Determine the (X, Y) coordinate at the center of the cell enclosing the given text.  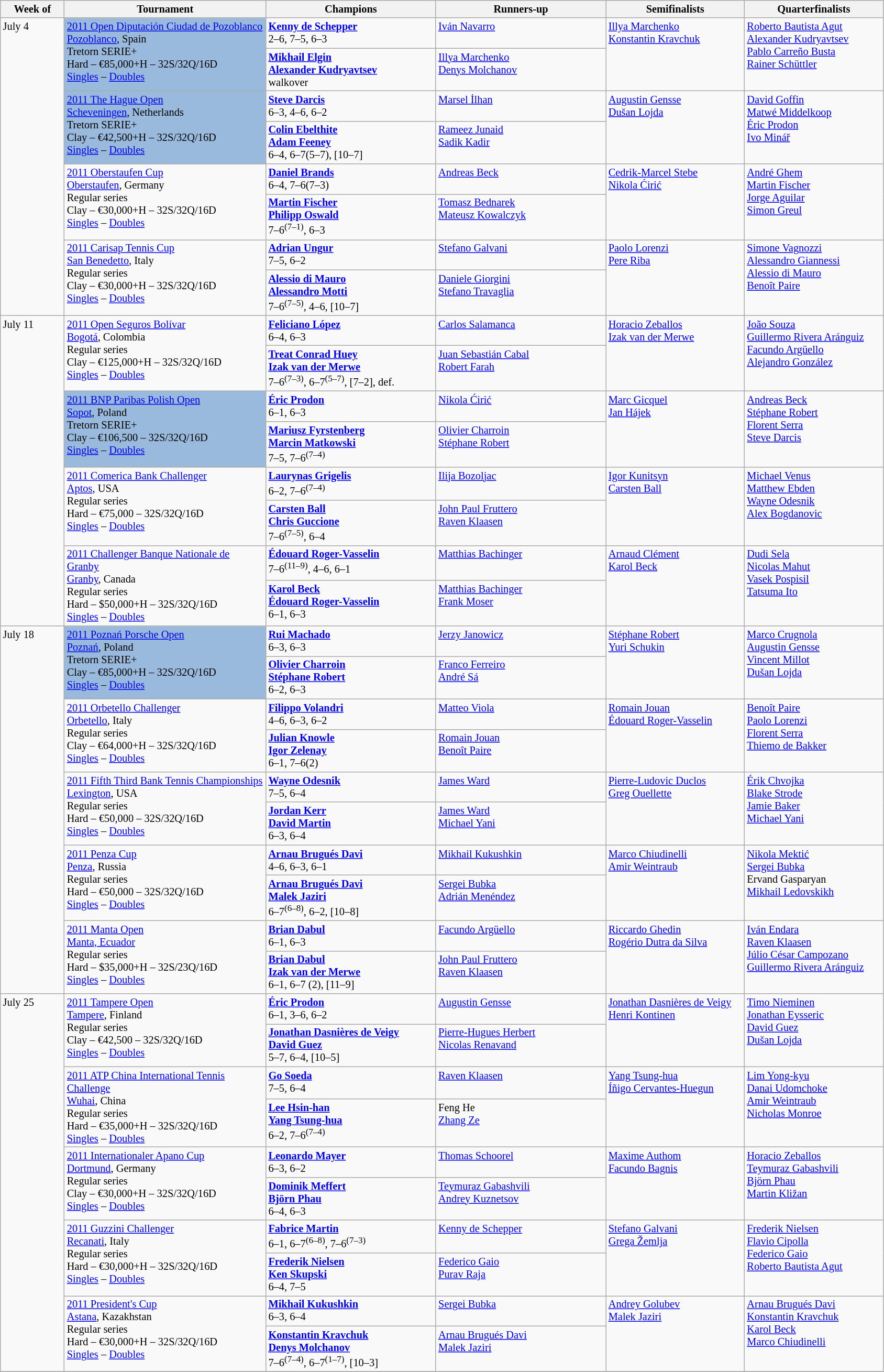
Brian Dabul6–1, 6–3 (351, 936)
2011 Guzzini Challenger Recanati, ItalyRegular seriesHard – €30,000+H – 32S/32Q/16DSingles – Doubles (165, 1258)
Leonardo Mayer6–3, 6–2 (351, 1162)
Champions (351, 9)
Éric Prodon6–1, 6–3 (351, 406)
Cedrik-Marcel Stebe Nikola Ćirić (676, 202)
Iván Endara Raven Klaasen Júlio César Campozano Guillermo Rivera Aránguiz (814, 957)
Olivier Charroin Stéphane Robert (521, 444)
2011 Comerica Bank Challenger Aptos, USARegular seriesHard – €75,000 – 32S/32Q/16DSingles – Doubles (165, 506)
Arnaud Clément Karol Beck (676, 586)
Olivier Charroin Stéphane Robert6–2, 6–3 (351, 677)
Quarterfinalists (814, 9)
2011 Poznań Porsche OpenPoznań, PolandTretorn SERIE+Clay – €85,000+H – 32S/32Q/16DSingles – Doubles (165, 662)
July 11 (32, 470)
Matteo Viola (521, 714)
2011 Challenger Banque Nationale de Granby Granby, CanadaRegular seriesHard – $50,000+H – 32S/32Q/16DSingles – Doubles (165, 586)
Mariusz Fyrstenberg Marcin Matkowski7–5, 7–6(7–4) (351, 444)
Carsten Ball Chris Guccione7–6(7–5), 6–4 (351, 523)
Week of (32, 9)
Matthias Bachinger (521, 563)
Daniel Brands6–4, 7–6(7–3) (351, 179)
Kenny de Schepper2–6, 7–5, 6–3 (351, 33)
Riccardo Ghedin Rogério Dutra da Silva (676, 957)
Sergei Bubka (521, 1311)
Roberto Bautista Agut Alexander Kudryavtsev Pablo Carreño Busta Rainer Schüttler (814, 54)
Dudi Sela Nicolas Mahut Vasek Pospisil Tatsuma Ito (814, 586)
2011 Tampere OpenTampere, FinlandRegular seriesClay – €42,500 – 32S/32Q/16DSingles – Doubles (165, 1030)
Juan Sebastián Cabal Robert Farah (521, 369)
Wayne Odesnik7–5, 6–4 (351, 787)
Rameez Junaid Sadik Kadir (521, 142)
Go Soeda7–5, 6–4 (351, 1082)
Tomasz Bednarek Mateusz Kowalczyk (521, 217)
Michael Venus Matthew Ebden Wayne Odesnik Alex Bogdanovic (814, 506)
Steve Darcis6–3, 4–6, 6–2 (351, 106)
2011 Internationaler Apano CupDortmund, GermanyRegular seriesClay – €30,000+H – 32S/32Q/16DSingles – Doubles (165, 1183)
Timo Nieminen Jonathan Eysseric David Guez Dušan Lojda (814, 1030)
2011 Manta Open Manta, EcuadorRegular seriesHard – $35,000+H – 32S/23Q/16DSingles – Doubles (165, 957)
Arnau Brugués Davi Malek Jaziri6–7(6–8), 6–2, [10–8] (351, 898)
Pierre-Ludovic Duclos Greg Ouellette (676, 808)
Martin Fischer Philipp Oswald7–6(7–1), 6–3 (351, 217)
Marc Gicquel Jan Hájek (676, 429)
Iván Navarro (521, 33)
Nikola Ćirić (521, 406)
Mikhail Elgin Alexander Kudryavtsevwalkover (351, 70)
Marco Crugnola Augustin Gensse Vincent Millot Dušan Lojda (814, 662)
Treat Conrad Huey Izak van der Merwe7–6(7–3), 6–7(5–7), [7–2], def. (351, 369)
Jordan Kerr David Martin6–3, 6–4 (351, 824)
Édouard Roger-Vasselin7–6(11–9), 4–6, 6–1 (351, 563)
Simone Vagnozzi Alessandro Giannessi Alessio di Mauro Benoît Paire (814, 278)
2011 Carisap Tennis Cup San Benedetto, ItalyRegular seriesClay – €30,000+H – 32S/32Q/16DSingles – Doubles (165, 278)
Tournament (165, 9)
Andreas Beck Stéphane Robert Florent Serra Steve Darcis (814, 429)
Runners-up (521, 9)
Thomas Schoorel (521, 1162)
2011 The Hague Open Scheveningen, NetherlandsTretorn SERIE+Clay – €42,500+H – 32S/32Q/16DSingles – Doubles (165, 127)
Andrey Golubev Malek Jaziri (676, 1334)
André Ghem Martin Fischer Jorge Aguilar Simon Greul (814, 202)
João Souza Guillermo Rivera Aránguiz Facundo Argüello Alejandro González (814, 353)
2011 Penza Cup Penza, RussiaRegular seriesHard – €50,000 – 32S/32Q/16DSingles – Doubles (165, 883)
Sergei Bubka Adrián Menéndez (521, 898)
Stefano Galvani Grega Žemlja (676, 1258)
2011 Open Diputación Ciudad de Pozoblanco Pozoblanco, SpainTretorn SERIE+Hard – €85,000+H – 32S/32Q/16DSingles – Doubles (165, 54)
Romain Jouan Édouard Roger-Vasselin (676, 736)
Matthias Bachinger Frank Moser (521, 603)
Brian Dabul Izak van der Merwe6–1, 6–7 (2), [11–9] (351, 972)
Dominik Meffert Björn Phau6–4, 6–3 (351, 1199)
Arnau Brugués Davi Konstantin Kravchuk Karol Beck Marco Chiudinelli (814, 1334)
July 18 (32, 810)
2011 Open Seguros Bolívar Bogotá, ColombiaRegular seriesClay – €125,000+H – 32S/32Q/16DSingles – Doubles (165, 353)
2011 Orbetello ChallengerOrbetello, ItalyRegular seriesClay – €64,000+H – 32S/32Q/16DSingles – Doubles (165, 736)
Lee Hsin-han Yang Tsung-hua6–2, 7–6(7–4) (351, 1123)
Mikhail Kukushkin6–3, 6–4 (351, 1311)
Adrian Ungur7–5, 6–2 (351, 255)
Mikhail Kukushkin (521, 860)
Horacio Zeballos Izak van der Merwe (676, 353)
Laurynas Grigelis6–2, 7–6(7–4) (351, 483)
Yang Tsung-hua Íñigo Cervantes-Huegun (676, 1107)
July 4 (32, 167)
Lim Yong-kyu Danai Udomchoke Amir Weintraub Nicholas Monroe (814, 1107)
Feliciano López6–4, 6–3 (351, 331)
2011 Oberstaufen CupOberstaufen, GermanyRegular seriesClay – €30,000+H – 32S/32Q/16DSingles – Doubles (165, 202)
Nikola Mektić Sergei Bubka Ervand Gasparyan Mikhail Ledovskikh (814, 883)
Stéphane Robert Yuri Schukin (676, 662)
Karol Beck Édouard Roger-Vasselin6–1, 6–3 (351, 603)
Ilija Bozoljac (521, 483)
Jonathan Dasnières de Veigy David Guez5–7, 6–4, [10–5] (351, 1045)
Carlos Salamanca (521, 331)
Illya Marchenko Denys Molchanov (521, 70)
Benoît Paire Paolo Lorenzi Florent Serra Thiemo de Bakker (814, 736)
July 25 (32, 1182)
Frederik Nielsen Flavio Cipolla Federico Gaio Roberto Bautista Agut (814, 1258)
Jonathan Dasnières de Veigy Henri Kontinen (676, 1030)
2011 BNP Paribas Polish Open Sopot, PolandTretorn SERIE+Clay – €106,500 – 32S/32Q/16DSingles – Doubles (165, 429)
Kenny de Schepper (521, 1236)
Federico Gaio Purav Raja (521, 1275)
Andreas Beck (521, 179)
Éric Prodon6–1, 3–6, 6–2 (351, 1008)
Teymuraz Gabashvili Andrey Kuznetsov (521, 1199)
Franco Ferreiro André Sá (521, 677)
Marsel İlhan (521, 106)
Illya Marchenko Konstantin Kravchuk (676, 54)
Rui Machado6–3, 6–3 (351, 641)
Frederik Nielsen Ken Skupski6–4, 7–5 (351, 1275)
Facundo Argüello (521, 936)
Stefano Galvani (521, 255)
Augustin Gensse (521, 1008)
James Ward Michael Yani (521, 824)
Colin Ebelthite Adam Feeney6–4, 6–7(5–7), [10–7] (351, 142)
Julian Knowle Igor Zelenay6–1, 7–6(2) (351, 751)
James Ward (521, 787)
Konstantin Kravchuk Denys Molchanov7–6(7–4), 6–7(1–7), [10–3] (351, 1348)
Romain Jouan Benoît Paire (521, 751)
Raven Klaasen (521, 1082)
Horacio Zeballos Teymuraz Gabashvili Björn Phau Martin Kližan (814, 1183)
2011 ATP China International Tennis Challenge Wuhai, ChinaRegular seriesHard – €35,000+H – 32S/32Q/16DSingles – Doubles (165, 1107)
Paolo Lorenzi Pere Riba (676, 278)
Fabrice Martin6–1, 6–7(6–8), 7–6(7–3) (351, 1236)
Filippo Volandri4–6, 6–3, 6–2 (351, 714)
Alessio di Mauro Alessandro Motti7–6(7–5), 4–6, [10–7] (351, 292)
Daniele Giorgini Stefano Travaglia (521, 292)
Feng He Zhang Ze (521, 1123)
Arnau Brugués Davi Malek Jaziri (521, 1348)
Semifinalists (676, 9)
David Goffin Matwé Middelkoop Éric Prodon Ivo Minář (814, 127)
Igor Kunitsyn Carsten Ball (676, 506)
Marco Chiudinelli Amir Weintraub (676, 883)
Maxime Authom Facundo Bagnis (676, 1183)
Jerzy Janowicz (521, 641)
Augustin Gensse Dušan Lojda (676, 127)
2011 Fifth Third Bank Tennis ChampionshipsLexington, USARegular seriesHard – €50,000 – 32S/32Q/16DSingles – Doubles (165, 808)
Pierre-Hugues Herbert Nicolas Renavand (521, 1045)
Érik Chvojka Blake Strode Jamie Baker Michael Yani (814, 808)
2011 President's Cup Astana, KazakhstanRegular seriesHard – €30,000+H – 32S/32Q/16DSingles – Doubles (165, 1334)
Arnau Brugués Davi4–6, 6–3, 6–1 (351, 860)
